Detect which cell encompasses the target text, then output its (x, y) center coordinate. 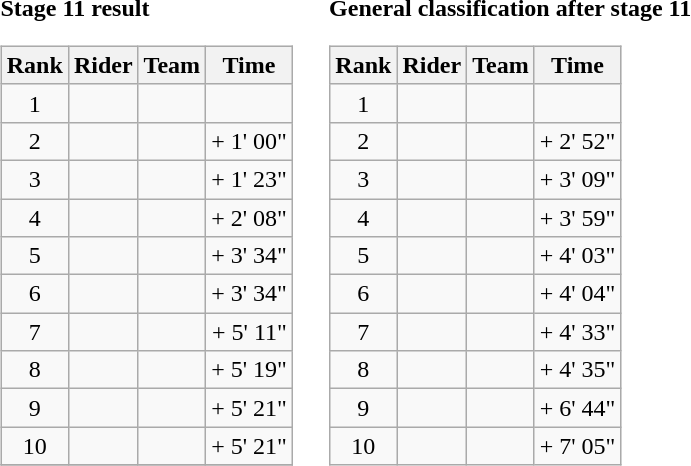
+ 1' 00" (250, 141)
+ 7' 05" (578, 446)
+ 1' 23" (250, 179)
+ 3' 59" (578, 217)
+ 2' 52" (578, 141)
+ 3' 09" (578, 179)
+ 6' 44" (578, 408)
+ 4' 33" (578, 332)
+ 4' 35" (578, 370)
+ 2' 08" (250, 217)
+ 5' 19" (250, 370)
+ 4' 03" (578, 256)
+ 5' 11" (250, 332)
+ 4' 04" (578, 294)
